For the text-containing cell, return its midpoint in [x, y] coordinate format. 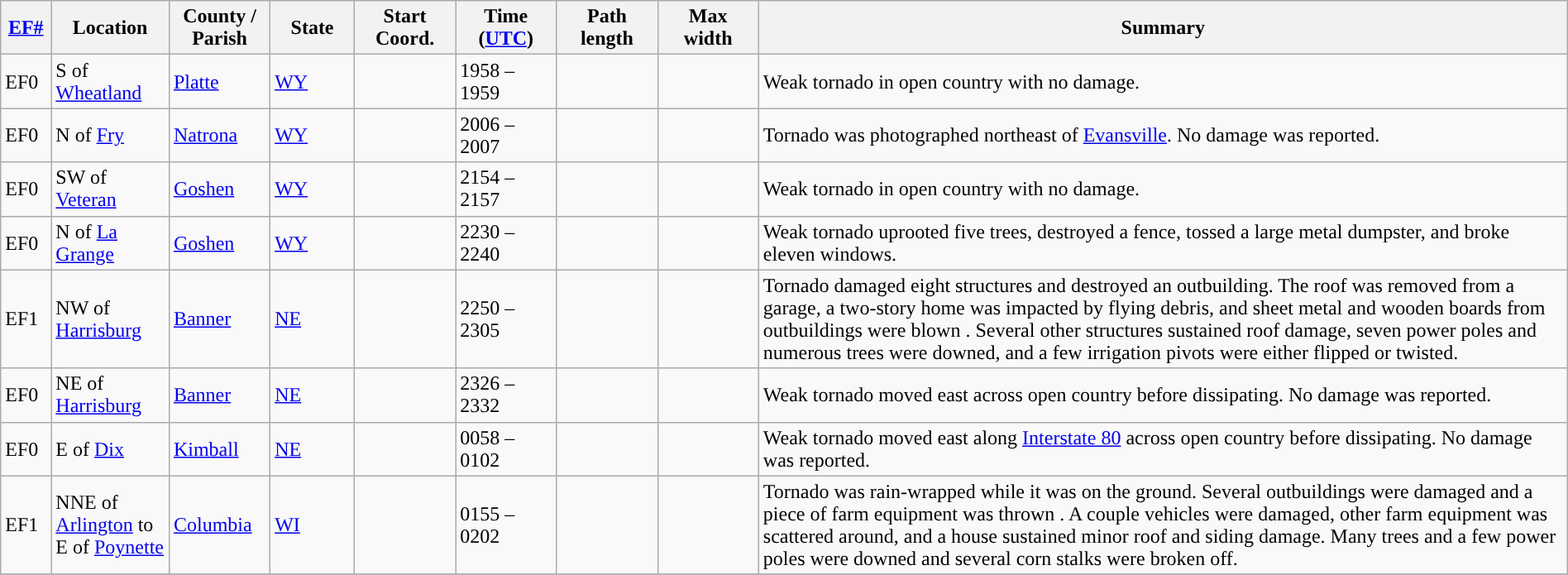
Columbia [219, 525]
0155 – 0202 [506, 525]
WI [313, 525]
E of Dix [111, 448]
Weak tornado uprooted five trees, destroyed a fence, tossed a large metal dumpster, and broke eleven windows. [1163, 243]
Tornado was photographed northeast of Evansville. No damage was reported. [1163, 136]
Start Coord. [404, 28]
Location [111, 28]
Time (UTC) [506, 28]
N of Fry [111, 136]
NW of Harrisburg [111, 319]
Max width [708, 28]
State [313, 28]
County / Parish [219, 28]
EF# [26, 28]
1958 – 1959 [506, 81]
Weak tornado moved east across open country before dissipating. No damage was reported. [1163, 395]
Summary [1163, 28]
Kimball [219, 448]
NNE of Arlington to E of Poynette [111, 525]
0058 – 0102 [506, 448]
2250 – 2305 [506, 319]
Platte [219, 81]
NE of Harrisburg [111, 395]
2230 – 2240 [506, 243]
2154 – 2157 [506, 189]
S of Wheatland [111, 81]
Weak tornado moved east along Interstate 80 across open country before dissipating. No damage was reported. [1163, 448]
2006 – 2007 [506, 136]
Path length [607, 28]
N of La Grange [111, 243]
Natrona [219, 136]
2326 – 2332 [506, 395]
SW of Veteran [111, 189]
